From the cell containing the given text, extract its center point as [X, Y] coordinate. 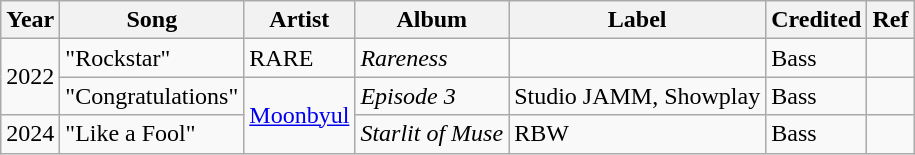
2024 [30, 134]
Ref [890, 20]
Episode 3 [432, 96]
Artist [300, 20]
Rareness [432, 58]
Label [638, 20]
RARE [300, 58]
Moonbyul [300, 115]
Album [432, 20]
RBW [638, 134]
Credited [816, 20]
"Congratulations" [152, 96]
"Rockstar" [152, 58]
Starlit of Muse [432, 134]
Year [30, 20]
Song [152, 20]
Studio JAMM, Showplay [638, 96]
"Like a Fool" [152, 134]
2022 [30, 77]
